Capture the cell that displays the provided text and extract its (x, y) central coordinate. 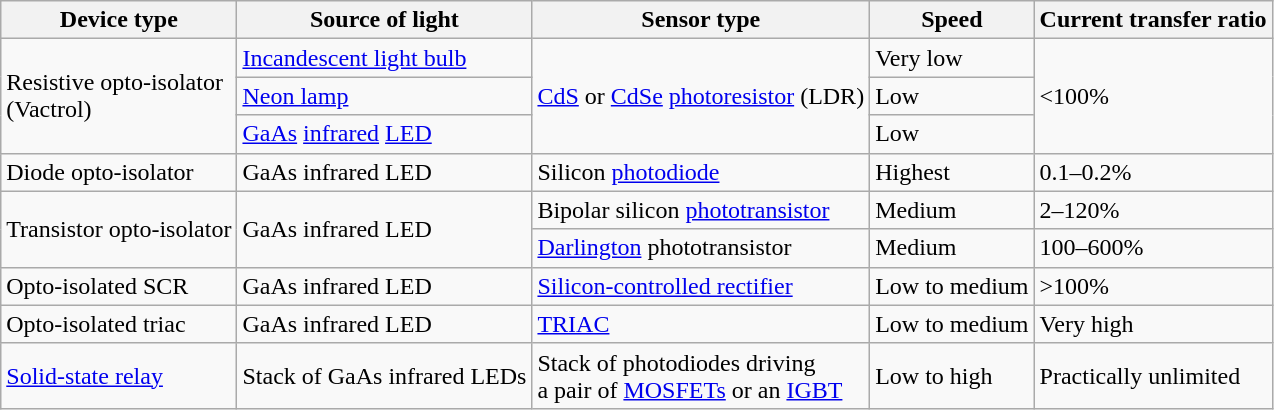
Low to high (952, 376)
Opto-isolated triac (119, 324)
Darlington phototransistor (701, 248)
Sensor type (701, 20)
100–600% (1153, 248)
Diode opto-isolator (119, 172)
Stack of GaAs infrared LEDs (384, 376)
Very low (952, 58)
CdS or CdSe photoresistor (LDR) (701, 96)
Silicon photodiode (701, 172)
Very high (1153, 324)
Incandescent light bulb (384, 58)
>100% (1153, 286)
Opto-isolated SCR (119, 286)
2–120% (1153, 210)
0.1–0.2% (1153, 172)
TRIAC (701, 324)
Bipolar silicon phototransistor (701, 210)
Device type (119, 20)
Source of light (384, 20)
<100% (1153, 96)
Silicon-controlled rectifier (701, 286)
Neon lamp (384, 96)
Resistive opto-isolator(Vactrol) (119, 96)
Speed (952, 20)
Practically unlimited (1153, 376)
Solid-state relay (119, 376)
Highest (952, 172)
Current transfer ratio (1153, 20)
Stack of photodiodes drivinga pair of MOSFETs or an IGBT (701, 376)
Transistor opto-isolator (119, 229)
